Return (x, y) of the center of cell containing provided text 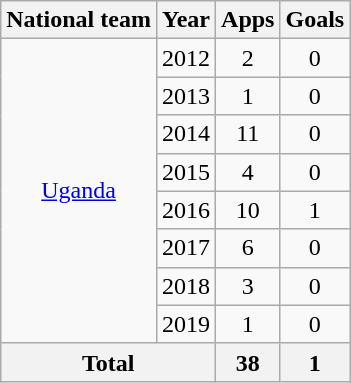
10 (248, 210)
2015 (186, 172)
Apps (248, 20)
2012 (186, 58)
2 (248, 58)
Uganda (79, 191)
Goals (315, 20)
2018 (186, 286)
National team (79, 20)
4 (248, 172)
Year (186, 20)
11 (248, 134)
2016 (186, 210)
2013 (186, 96)
2019 (186, 324)
2014 (186, 134)
6 (248, 248)
2017 (186, 248)
3 (248, 286)
38 (248, 362)
Total (108, 362)
